Capture the cell that displays the provided text and extract its [X, Y] central coordinate. 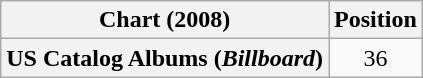
US Catalog Albums (Billboard) [165, 58]
Chart (2008) [165, 20]
Position [376, 20]
36 [376, 58]
